Identify which cell holds the provided text, then report its [X, Y] central coordinate. 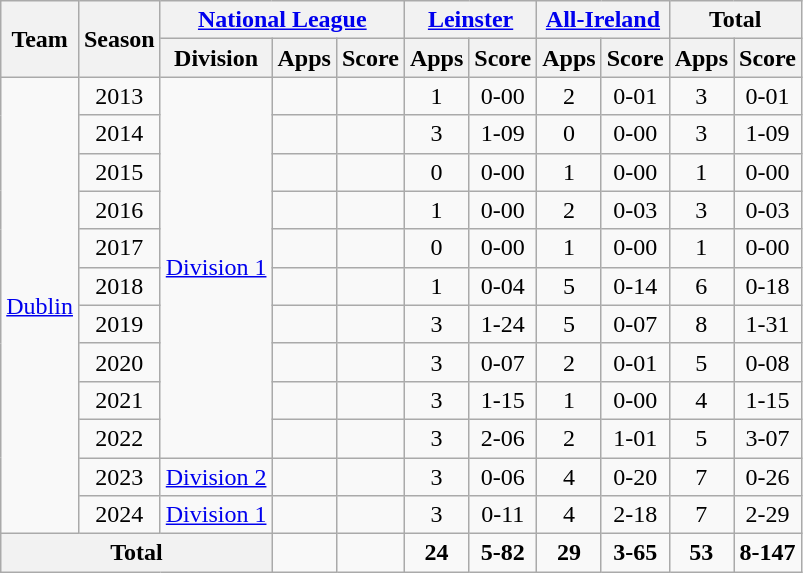
2015 [119, 172]
0-14 [635, 286]
0-08 [768, 362]
2022 [119, 438]
Season [119, 39]
24 [436, 553]
2-29 [768, 515]
National League [282, 20]
2016 [119, 210]
29 [569, 553]
1-31 [768, 324]
0-20 [635, 477]
53 [701, 553]
2017 [119, 248]
Division 2 [216, 477]
1-01 [635, 438]
0-26 [768, 477]
Team [40, 39]
Division [216, 58]
2013 [119, 96]
1-24 [503, 324]
2018 [119, 286]
All-Ireland [603, 20]
2014 [119, 134]
2021 [119, 400]
8 [701, 324]
2023 [119, 477]
2019 [119, 324]
Dublin [40, 306]
8-147 [768, 553]
Leinster [470, 20]
3-65 [635, 553]
0-11 [503, 515]
2-18 [635, 515]
2-06 [503, 438]
6 [701, 286]
5-82 [503, 553]
0-04 [503, 286]
0-06 [503, 477]
2024 [119, 515]
3-07 [768, 438]
2020 [119, 362]
0-18 [768, 286]
